Search for the cell housing the specified text and yield its (X, Y) center coordinate. 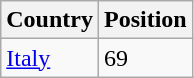
Italy (50, 58)
69 (145, 58)
Position (145, 20)
Country (50, 20)
